Output the (X, Y) coordinate of the center of the cell containing the given text.  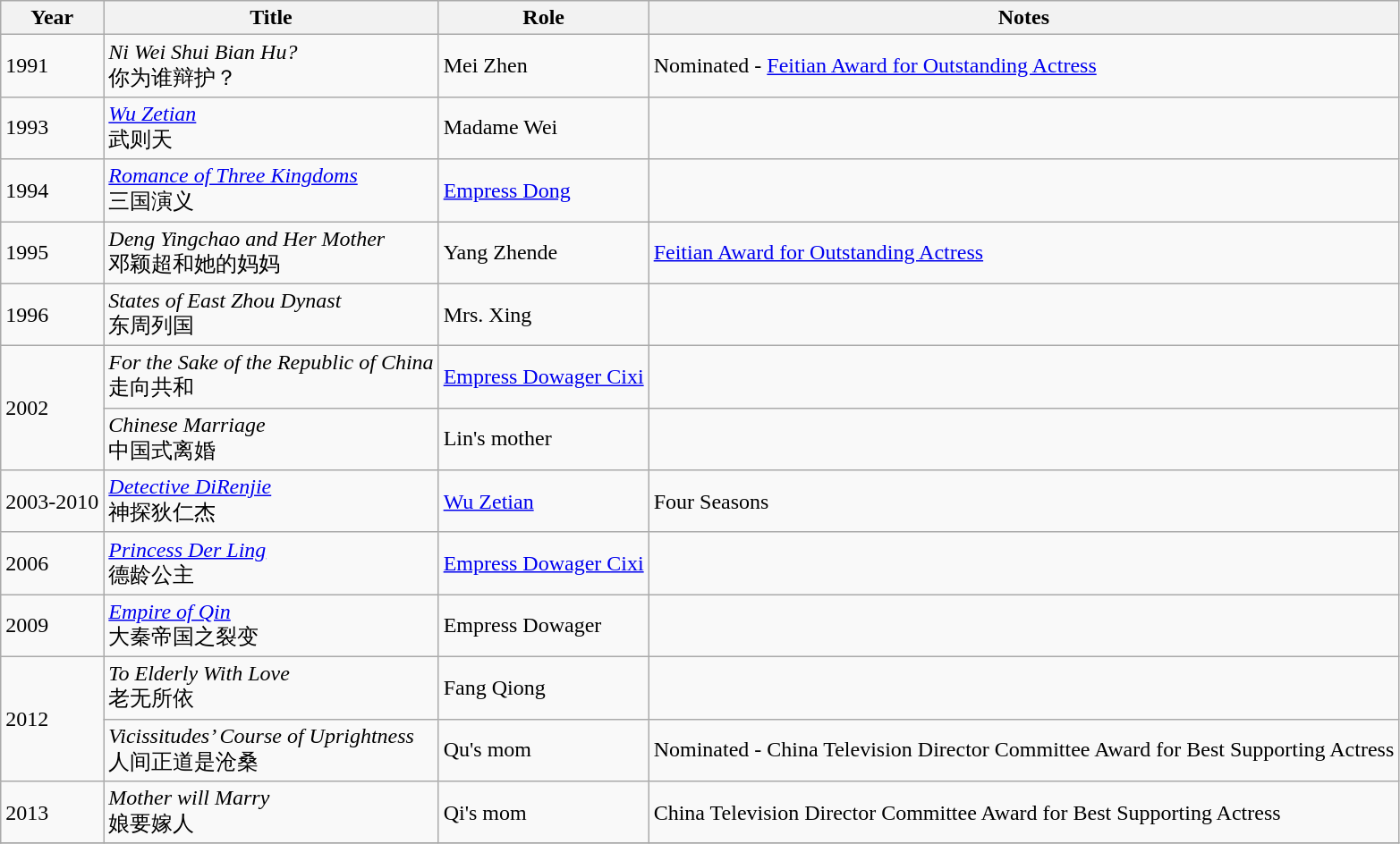
Qu's mom (544, 750)
Nominated - China Television Director Committee Award for Best Supporting Actress (1023, 750)
For the Sake of the Republic of China走向共和 (271, 377)
Detective DiRenjie神探狄仁杰 (271, 502)
Nominated - Feitian Award for Outstanding Actress (1023, 66)
Mei Zhen (544, 66)
1994 (52, 190)
Empire of Qin大秦帝国之裂变 (271, 626)
Princess Der Ling德龄公主 (271, 563)
Ni Wei Shui Bian Hu?你为谁辩护？ (271, 66)
Madame Wei (544, 128)
Empress Dong (544, 190)
1995 (52, 253)
Vicissitudes’ Course of Uprightness人间正道是沧桑 (271, 750)
Wu Zetian武则天 (271, 128)
Lin's mother (544, 439)
Feitian Award for Outstanding Actress (1023, 253)
Qi's mom (544, 813)
Fang Qiong (544, 688)
1993 (52, 128)
Role (544, 18)
To Elderly With Love老无所依 (271, 688)
Four Seasons (1023, 502)
2002 (52, 408)
Mrs. Xing (544, 315)
Wu Zetian (544, 502)
2013 (52, 813)
2006 (52, 563)
Title (271, 18)
States of East Zhou Dynast东周列国 (271, 315)
Romance of Three Kingdoms三国演义 (271, 190)
2009 (52, 626)
Chinese Marriage中国式离婚 (271, 439)
1996 (52, 315)
China Television Director Committee Award for Best Supporting Actress (1023, 813)
1991 (52, 66)
Mother will Marry娘要嫁人 (271, 813)
Yang Zhende (544, 253)
2012 (52, 719)
Deng Yingchao and Her Mother邓颖超和她的妈妈 (271, 253)
Notes (1023, 18)
Empress Dowager (544, 626)
Year (52, 18)
2003-2010 (52, 502)
